Output the [X, Y] coordinate of the center of the cell containing the given text.  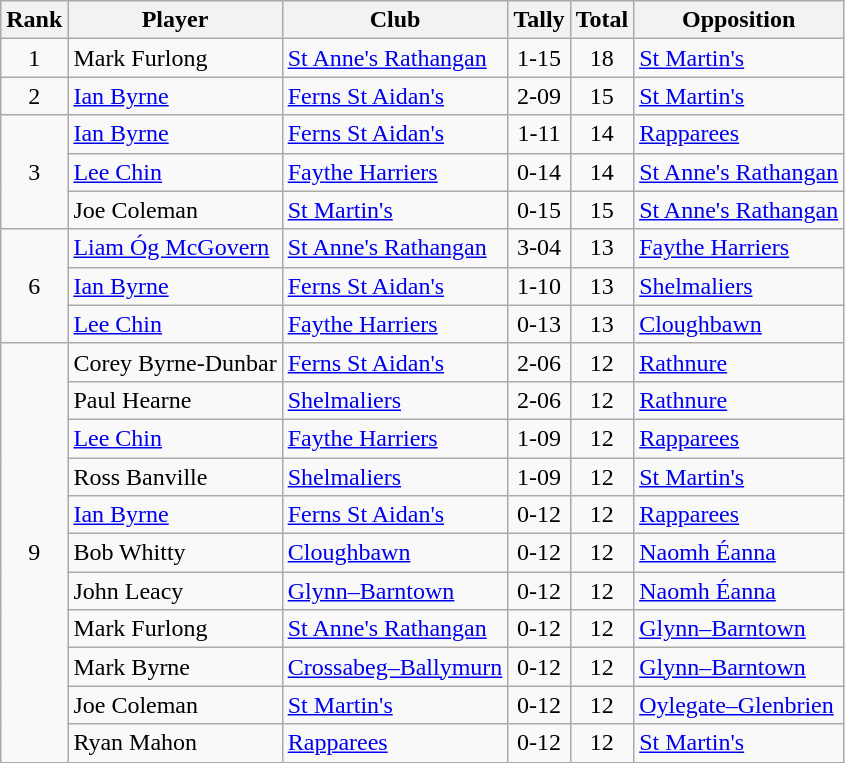
Player [175, 20]
0-15 [539, 210]
3-04 [539, 248]
Liam Óg McGovern [175, 248]
Ryan Mahon [175, 743]
0-13 [539, 324]
Rank [34, 20]
Club [395, 20]
Ross Banville [175, 477]
Crossabeg–Ballymurn [395, 667]
2 [34, 96]
9 [34, 552]
Paul Hearne [175, 400]
1-15 [539, 58]
Opposition [739, 20]
Corey Byrne-Dunbar [175, 362]
1-10 [539, 286]
3 [34, 172]
John Leacy [175, 591]
2-09 [539, 96]
1 [34, 58]
Bob Whitty [175, 553]
Tally [539, 20]
Total [602, 20]
Mark Byrne [175, 667]
0-14 [539, 172]
1-11 [539, 134]
6 [34, 286]
Oylegate–Glenbrien [739, 705]
18 [602, 58]
